For the text-containing cell, return its midpoint in (X, Y) coordinate format. 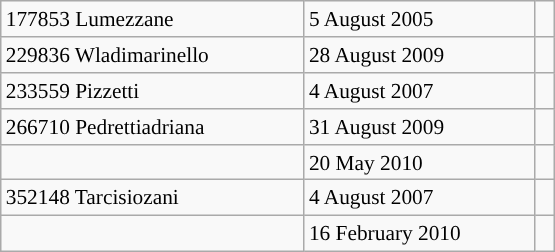
20 May 2010 (419, 162)
233559 Pizzetti (152, 91)
5 August 2005 (419, 19)
31 August 2009 (419, 126)
177853 Lumezzane (152, 19)
229836 Wladimarinello (152, 55)
28 August 2009 (419, 55)
266710 Pedrettiadriana (152, 126)
352148 Tarcisiozani (152, 198)
16 February 2010 (419, 234)
